Extract the [X, Y] coordinate from the center of the cell holding the provided text.  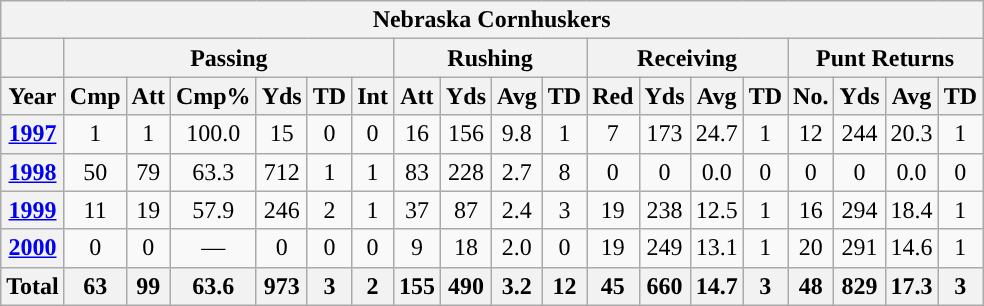
156 [466, 134]
490 [466, 286]
294 [860, 210]
Total [33, 286]
712 [282, 172]
9 [416, 248]
37 [416, 210]
1998 [33, 172]
Int [373, 96]
291 [860, 248]
973 [282, 286]
11 [95, 210]
100.0 [213, 134]
3.2 [518, 286]
173 [664, 134]
238 [664, 210]
13.1 [716, 248]
249 [664, 248]
No. [811, 96]
1999 [33, 210]
Nebraska Cornhuskers [492, 20]
Receiving [688, 58]
2.7 [518, 172]
Rushing [490, 58]
63 [95, 286]
Red [613, 96]
1997 [33, 134]
79 [148, 172]
Cmp% [213, 96]
Cmp [95, 96]
829 [860, 286]
— [213, 248]
48 [811, 286]
Passing [228, 58]
2.0 [518, 248]
50 [95, 172]
14.6 [912, 248]
Punt Returns [886, 58]
246 [282, 210]
8 [564, 172]
20 [811, 248]
244 [860, 134]
63.6 [213, 286]
57.9 [213, 210]
9.8 [518, 134]
228 [466, 172]
83 [416, 172]
45 [613, 286]
660 [664, 286]
12.5 [716, 210]
18 [466, 248]
7 [613, 134]
155 [416, 286]
63.3 [213, 172]
17.3 [912, 286]
2.4 [518, 210]
14.7 [716, 286]
Year [33, 96]
20.3 [912, 134]
18.4 [912, 210]
87 [466, 210]
2000 [33, 248]
15 [282, 134]
99 [148, 286]
24.7 [716, 134]
